Determine the [x, y] coordinate at the center of the cell enclosing the given text.  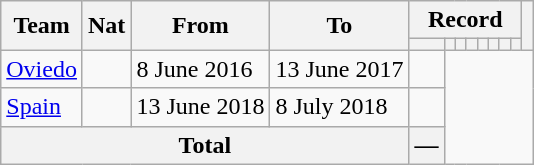
— [426, 145]
Spain [42, 107]
Record [465, 20]
Oviedo [42, 69]
Total [205, 145]
From [200, 26]
8 June 2016 [200, 69]
Team [42, 26]
8 July 2018 [340, 107]
13 June 2017 [340, 69]
13 June 2018 [200, 107]
To [340, 26]
Nat [106, 26]
